Find where the given text appears and provide that cell's center as (X, Y) coordinate. 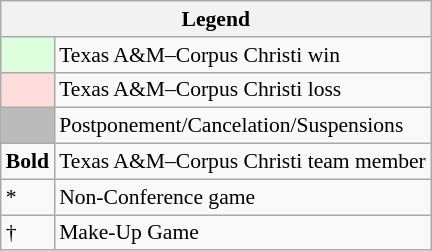
Texas A&M–Corpus Christi team member (242, 162)
Texas A&M–Corpus Christi win (242, 55)
Non-Conference game (242, 197)
* (28, 197)
† (28, 233)
Postponement/Cancelation/Suspensions (242, 126)
Texas A&M–Corpus Christi loss (242, 90)
Legend (216, 19)
Make-Up Game (242, 233)
Bold (28, 162)
